For the text-containing cell, return its midpoint in (x, y) coordinate format. 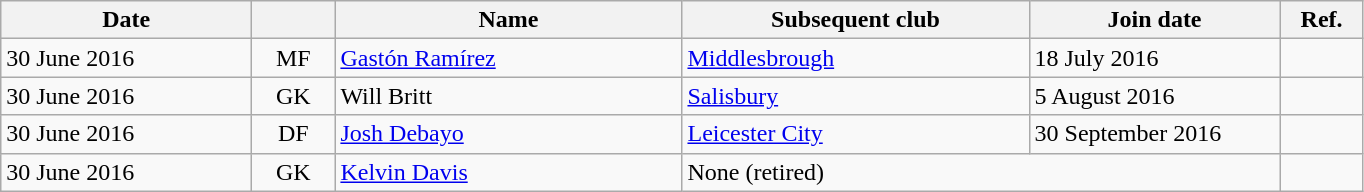
MF (294, 58)
Subsequent club (856, 20)
5 August 2016 (1154, 96)
DF (294, 134)
Josh Debayo (508, 134)
Kelvin Davis (508, 172)
Ref. (1322, 20)
Middlesbrough (856, 58)
Gastón Ramírez (508, 58)
18 July 2016 (1154, 58)
Leicester City (856, 134)
30 September 2016 (1154, 134)
Join date (1154, 20)
None (retired) (981, 172)
Date (126, 20)
Name (508, 20)
Salisbury (856, 96)
Will Britt (508, 96)
